Search for the cell housing the specified text and yield its [X, Y] center coordinate. 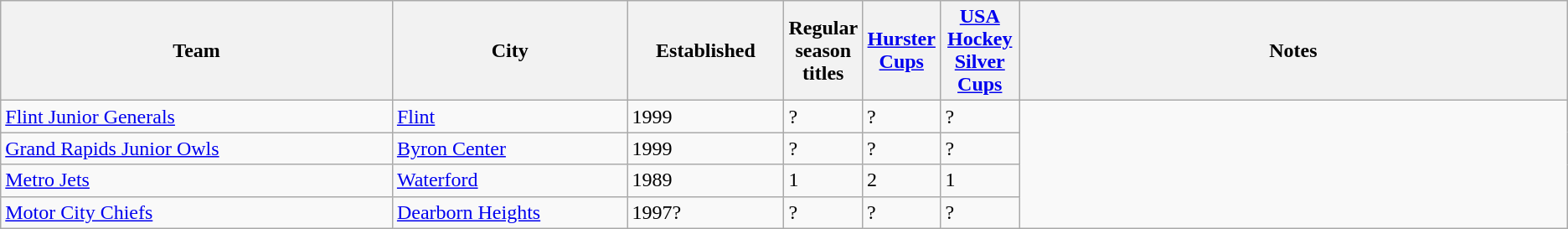
2 [901, 180]
Motor City Chiefs [197, 212]
1989 [705, 180]
Regular season titles [823, 50]
Grand Rapids Junior Owls [197, 148]
City [509, 50]
Hurster Cups [901, 50]
Flint [509, 117]
Byron Center [509, 148]
Waterford [509, 180]
Notes [1293, 50]
Dearborn Heights [509, 212]
Established [705, 50]
Flint Junior Generals [197, 117]
USA Hockey Silver Cups [980, 50]
Metro Jets [197, 180]
1997? [705, 212]
Team [197, 50]
